Detect which cell encompasses the target text, then output its (x, y) center coordinate. 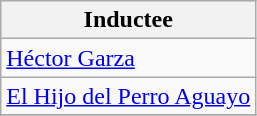
Héctor Garza (128, 58)
El Hijo del Perro Aguayo (128, 96)
Inductee (128, 20)
